Capture the cell that displays the provided text and extract its [x, y] central coordinate. 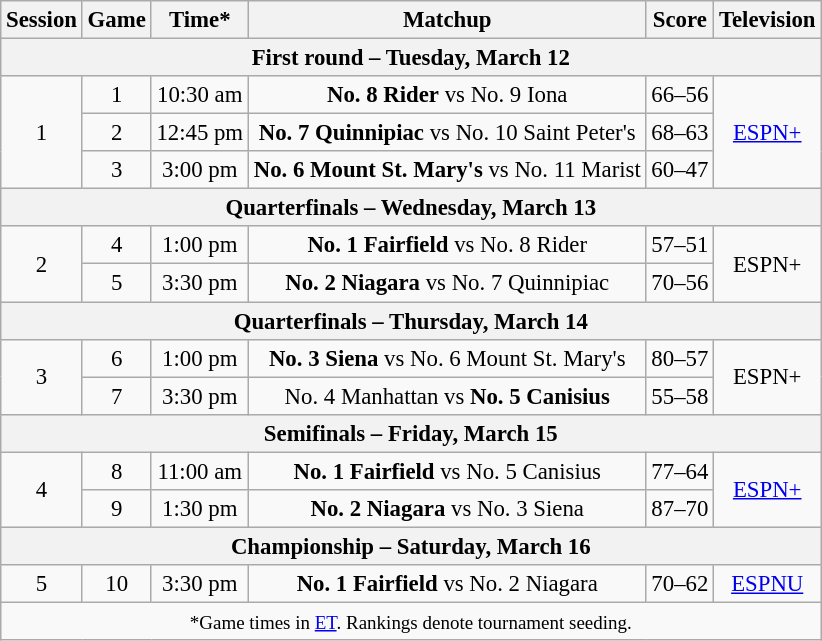
11:00 am [200, 471]
Game [116, 20]
66–56 [680, 95]
68–63 [680, 133]
10:30 am [200, 95]
3:00 pm [200, 170]
55–58 [680, 396]
80–57 [680, 358]
70–56 [680, 283]
Session [42, 20]
87–70 [680, 509]
No. 2 Niagara vs No. 3 Siena [447, 509]
*Game times in ET. Rankings denote tournament seeding. [411, 621]
No. 7 Quinnipiac vs No. 10 Saint Peter's [447, 133]
No. 1 Fairfield vs No. 5 Canisius [447, 471]
Semifinals – Friday, March 15 [411, 433]
60–47 [680, 170]
9 [116, 509]
No. 4 Manhattan vs No. 5 Canisius [447, 396]
12:45 pm [200, 133]
Matchup [447, 20]
Score [680, 20]
7 [116, 396]
No. 1 Fairfield vs No. 2 Niagara [447, 584]
ESPNU [768, 584]
No. 6 Mount St. Mary's vs No. 11 Marist [447, 170]
No. 3 Siena vs No. 6 Mount St. Mary's [447, 358]
77–64 [680, 471]
No. 8 Rider vs No. 9 Iona [447, 95]
First round – Tuesday, March 12 [411, 58]
6 [116, 358]
No. 2 Niagara vs No. 7 Quinnipiac [447, 283]
Championship – Saturday, March 16 [411, 546]
10 [116, 584]
No. 1 Fairfield vs No. 8 Rider [447, 245]
Quarterfinals – Wednesday, March 13 [411, 208]
57–51 [680, 245]
70–62 [680, 584]
1:30 pm [200, 509]
Television [768, 20]
Time* [200, 20]
8 [116, 471]
Quarterfinals – Thursday, March 14 [411, 321]
